Output the (x, y) coordinate of the center of the cell containing the given text.  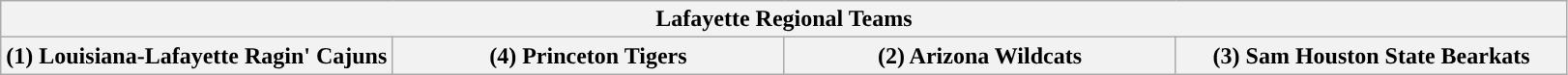
(2) Arizona Wildcats (980, 56)
Lafayette Regional Teams (784, 19)
(3) Sam Houston State Bearkats (1371, 56)
(4) Princeton Tigers (588, 56)
(1) Louisiana-Lafayette Ragin' Cajuns (197, 56)
